Output the [x, y] coordinate of the center of the cell containing the given text.  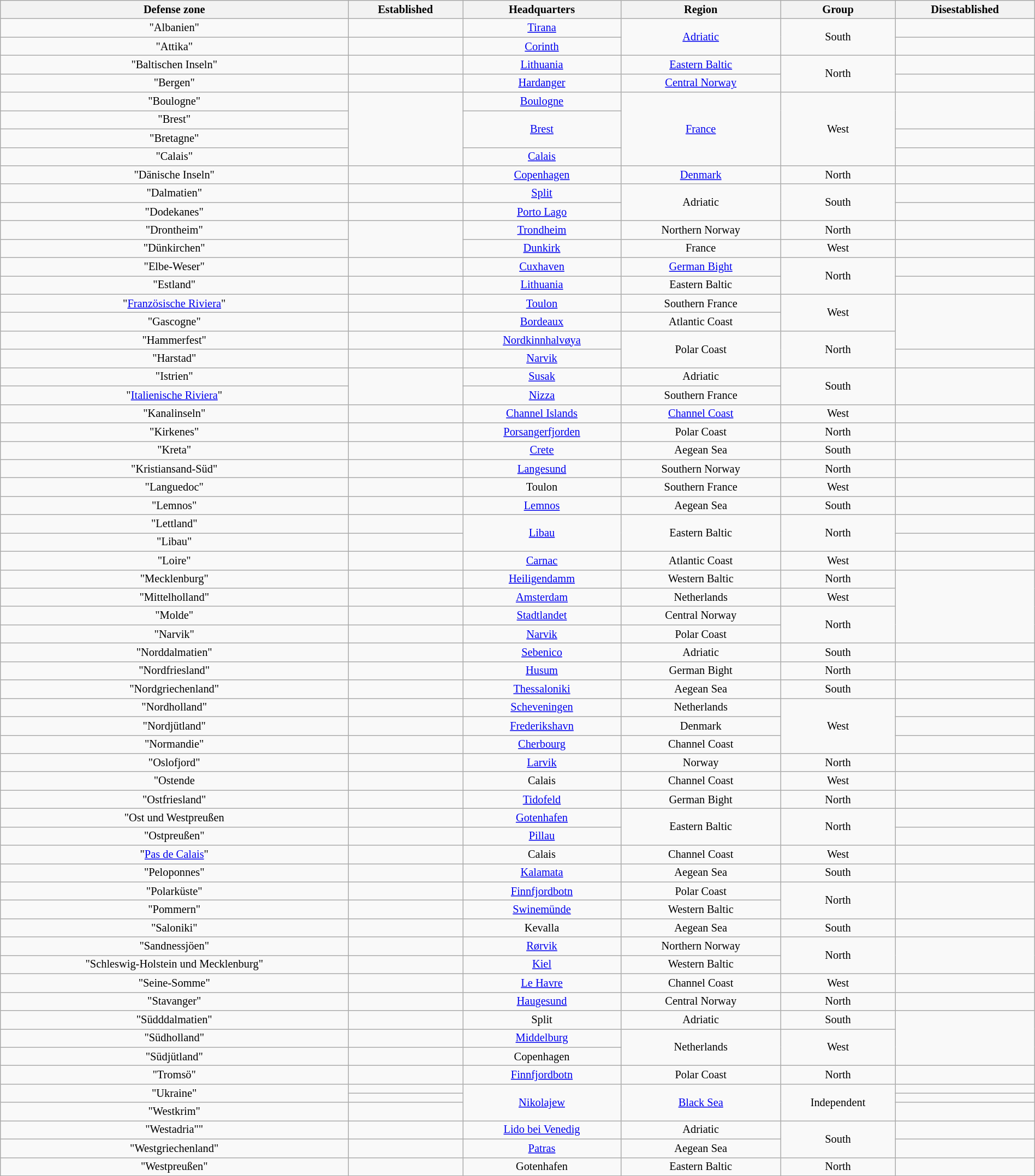
"Nordjütland" [175, 726]
Trondheim [542, 230]
Patras [542, 1148]
"Saloniki" [175, 928]
"Pas de Calais" [175, 855]
Kiel [542, 964]
"Sandnessjöen" [175, 946]
Dunkirk [542, 248]
Tirana [542, 28]
"Nordgriechenland" [175, 689]
"Südjütland" [175, 1056]
"Seine-Somme" [175, 983]
"Schleswig-Holstein und Mecklenburg" [175, 964]
Boulogne [542, 102]
"Südddalmatien" [175, 1019]
Defense zone [175, 9]
Hardanger [542, 83]
"Istrien" [175, 377]
Nordkinnhalvøya [542, 340]
Crete [542, 450]
Tidofeld [542, 799]
Porto Lago [542, 212]
"Französische Riviera" [175, 303]
"Italienische Riviera" [175, 395]
"Westadria"" [175, 1130]
"Westpreußen" [175, 1167]
Pillau [542, 836]
Larvik [542, 762]
"Südholland" [175, 1038]
Susak [542, 377]
Disestablished [965, 9]
Amsterdam [542, 597]
"Ukraine" [175, 1093]
"Drontheim" [175, 230]
"Harstad" [175, 359]
"Peloponnes" [175, 873]
Lido bei Venedig [542, 1130]
"Bergen" [175, 83]
Sebenico [542, 652]
"Baltischen Inseln" [175, 64]
Porsangerfjorden [542, 432]
Swinemünde [542, 910]
Group [838, 9]
Scheveningen [542, 707]
"Lemnos" [175, 505]
"Attika" [175, 46]
Kevalla [542, 928]
Channel Islands [542, 414]
"Boulogne" [175, 102]
Southern Norway [701, 469]
Kalamata [542, 873]
"Dünkirchen" [175, 248]
"Norddalmatien" [175, 652]
"Oslofjord" [175, 762]
Nizza [542, 395]
Headquarters [542, 9]
"Westkrim" [175, 1112]
"Kanalinseln" [175, 414]
"Ost und Westpreußen [175, 817]
"Hammerfest" [175, 340]
"Mittelholland" [175, 597]
Carnac [542, 560]
Independent [838, 1102]
"Gascogne" [175, 321]
"Dodekanes" [175, 212]
"Elbe-Weser" [175, 267]
"Loire" [175, 560]
"Ostende [175, 781]
Corinth [542, 46]
"Ostpreußen" [175, 836]
"Brest" [175, 120]
Established [406, 9]
Thessaloniki [542, 689]
"Calais" [175, 157]
Cherbourg [542, 744]
Le Havre [542, 983]
"Tromsö" [175, 1074]
Bordeaux [542, 321]
"Libau" [175, 542]
"Kreta" [175, 450]
"Mecklenburg" [175, 579]
Brest [542, 129]
"Nordholland" [175, 707]
"Kirkenes" [175, 432]
Stadtlandet [542, 616]
"Albanien" [175, 28]
Nikolajew [542, 1102]
"Narvik" [175, 634]
Langesund [542, 469]
"Estland" [175, 285]
Cuxhaven [542, 267]
"Normandie" [175, 744]
"Ostfriesland" [175, 799]
"Pommern" [175, 910]
Rørvik [542, 946]
"Polarküste" [175, 891]
"Bretagne" [175, 138]
"Stavanger" [175, 1001]
"Kristiansand-Süd" [175, 469]
Libau [542, 533]
Lemnos [542, 505]
"Westgriechenland" [175, 1148]
Norway [701, 762]
Region [701, 9]
"Lettland" [175, 524]
Middelburg [542, 1038]
Husum [542, 671]
"Nordfriesland" [175, 671]
"Dänische Inseln" [175, 175]
"Molde" [175, 616]
Haugesund [542, 1001]
"Dalmatien" [175, 193]
Heiligendamm [542, 579]
Black Sea [701, 1102]
Frederikshavn [542, 726]
"Languedoc" [175, 487]
